Output the [X, Y] coordinate of the center of the cell containing the given text.  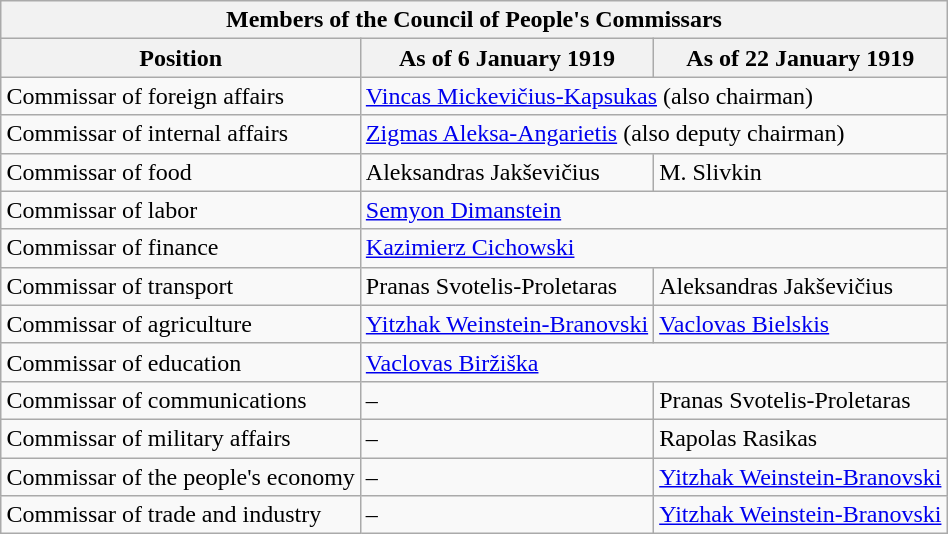
Commissar of military affairs [180, 438]
Kazimierz Cichowski [654, 248]
Semyon Dimanstein [654, 210]
As of 6 January 1919 [506, 58]
Commissar of communications [180, 400]
Commissar of transport [180, 286]
Commissar of agriculture [180, 324]
Members of the Council of People's Commissars [474, 20]
Commissar of trade and industry [180, 515]
As of 22 January 1919 [800, 58]
Commissar of food [180, 172]
Vaclovas Biržiška [654, 362]
Rapolas Rasikas [800, 438]
Position [180, 58]
Commissar of foreign affairs [180, 96]
Commissar of education [180, 362]
Zigmas Aleksa-Angarietis (also deputy chairman) [654, 134]
M. Slivkin [800, 172]
Commissar of the people's economy [180, 477]
Commissar of internal affairs [180, 134]
Commissar of labor [180, 210]
Commissar of finance [180, 248]
Vincas Mickevičius-Kapsukas (also chairman) [654, 96]
Vaclovas Bielskis [800, 324]
